Determine the [X, Y] coordinate at the center of the cell enclosing the given text.  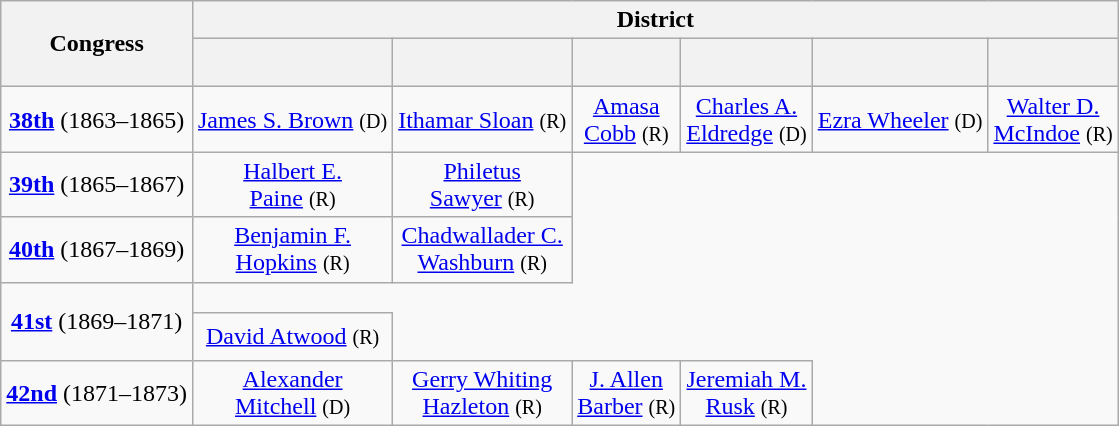
42nd (1871–1873) [97, 392]
AmasaCobb (R) [626, 120]
Congress [97, 44]
Jeremiah M.Rusk (R) [746, 392]
District [655, 20]
39th (1865–1867) [97, 184]
J. AllenBarber (R) [626, 392]
PhiletusSawyer (R) [482, 184]
David Atwood (R) [292, 336]
Walter D.McIndoe (R) [1053, 120]
Benjamin F.Hopkins (R) [292, 250]
38th (1863–1865) [97, 120]
AlexanderMitchell (D) [292, 392]
Ithamar Sloan (R) [482, 120]
41st (1869–1871) [97, 321]
40th (1867–1869) [97, 250]
Gerry WhitingHazleton (R) [482, 392]
Ezra Wheeler (D) [900, 120]
James S. Brown (D) [292, 120]
Halbert E.Paine (R) [292, 184]
Chadwallader C.Washburn (R) [482, 250]
Charles A.Eldredge (D) [746, 120]
